Output the (x, y) coordinate of the center of the cell containing the given text.  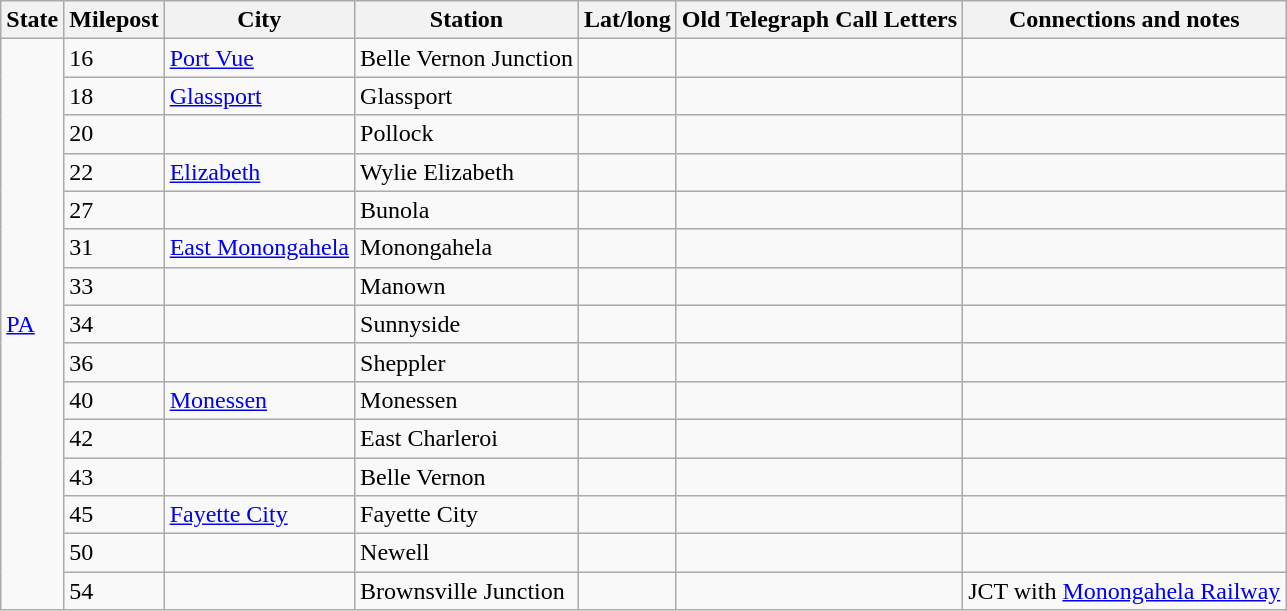
31 (114, 248)
Belle Vernon Junction (467, 58)
50 (114, 553)
45 (114, 515)
East Monongahela (259, 248)
20 (114, 134)
34 (114, 324)
Sheppler (467, 362)
43 (114, 477)
City (259, 20)
Manown (467, 286)
East Charleroi (467, 438)
33 (114, 286)
JCT with Monongahela Railway (1124, 591)
42 (114, 438)
Connections and notes (1124, 20)
Milepost (114, 20)
40 (114, 400)
Monongahela (467, 248)
Elizabeth (259, 172)
PA (32, 324)
22 (114, 172)
27 (114, 210)
Newell (467, 553)
36 (114, 362)
Belle Vernon (467, 477)
Sunnyside (467, 324)
Bunola (467, 210)
Port Vue (259, 58)
Station (467, 20)
Pollock (467, 134)
16 (114, 58)
Brownsville Junction (467, 591)
Lat/long (627, 20)
Old Telegraph Call Letters (819, 20)
Wylie Elizabeth (467, 172)
54 (114, 591)
18 (114, 96)
State (32, 20)
